Return (x, y) of the center of cell containing provided text 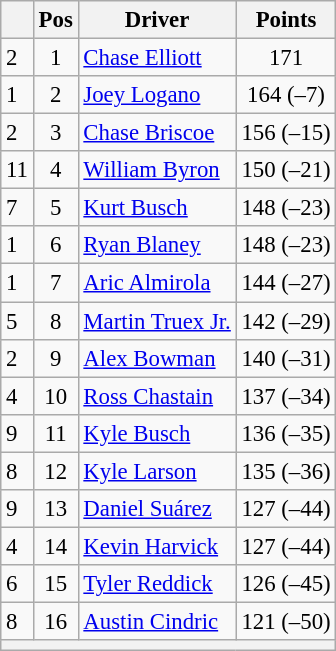
136 (–35) (286, 433)
121 (–50) (286, 621)
14 (56, 546)
15 (56, 584)
Aric Almirola (157, 283)
3 (56, 133)
10 (56, 396)
Points (286, 20)
16 (56, 621)
Joey Logano (157, 95)
Kurt Busch (157, 208)
156 (–15) (286, 133)
Ross Chastain (157, 396)
Chase Briscoe (157, 133)
137 (–34) (286, 396)
164 (–7) (286, 95)
135 (–36) (286, 471)
Pos (56, 20)
William Byron (157, 170)
Tyler Reddick (157, 584)
140 (–31) (286, 358)
142 (–29) (286, 321)
Driver (157, 20)
126 (–45) (286, 584)
144 (–27) (286, 283)
13 (56, 509)
Kevin Harvick (157, 546)
Martin Truex Jr. (157, 321)
Kyle Busch (157, 433)
12 (56, 471)
Austin Cindric (157, 621)
Alex Bowman (157, 358)
Chase Elliott (157, 58)
Ryan Blaney (157, 245)
150 (–21) (286, 170)
Daniel Suárez (157, 509)
Kyle Larson (157, 471)
171 (286, 58)
